Search for the cell housing the specified text and yield its [X, Y] center coordinate. 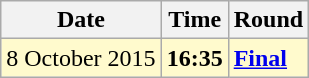
16:35 [194, 58]
Round [268, 20]
Date [81, 20]
Final [268, 58]
Time [194, 20]
8 October 2015 [81, 58]
